Provide the (X, Y) coordinate of the cell's center where the given text is located.  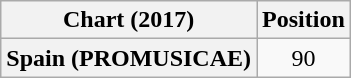
90 (304, 58)
Spain (PROMUSICAE) (129, 58)
Chart (2017) (129, 20)
Position (304, 20)
